Locate the cell with the specified text and output its (X, Y) center coordinate. 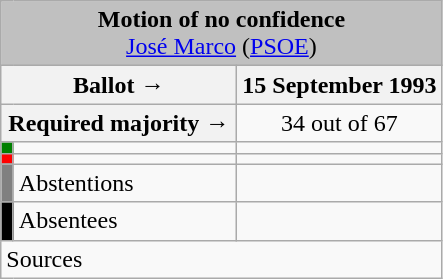
Motion of no confidenceJosé Marco (PSOE) (222, 34)
34 out of 67 (340, 123)
Required majority → (119, 123)
Abstentions (125, 183)
Absentees (125, 221)
Sources (222, 259)
15 September 1993 (340, 85)
Ballot → (119, 85)
